Determine the [x, y] coordinate at the center of the cell enclosing the given text.  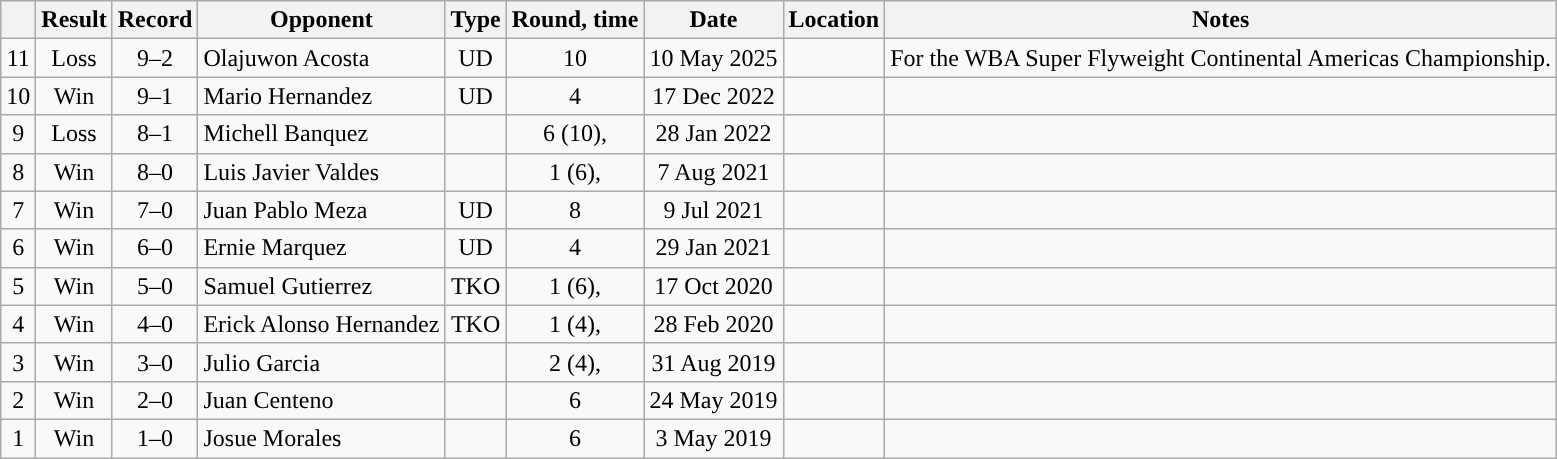
1–0 [155, 438]
2–0 [155, 400]
17 Dec 2022 [714, 96]
9 [18, 134]
3 May 2019 [714, 438]
9–1 [155, 96]
9–2 [155, 58]
2 [18, 400]
3 [18, 362]
2 (4), [575, 362]
Type [476, 20]
3–0 [155, 362]
28 Feb 2020 [714, 324]
Samuel Gutierrez [322, 286]
Julio Garcia [322, 362]
1 [18, 438]
Erick Alonso Hernandez [322, 324]
31 Aug 2019 [714, 362]
Ernie Marquez [322, 248]
11 [18, 58]
4–0 [155, 324]
29 Jan 2021 [714, 248]
Round, time [575, 20]
Luis Javier Valdes [322, 172]
Josue Morales [322, 438]
8–1 [155, 134]
7 Aug 2021 [714, 172]
5–0 [155, 286]
Juan Centeno [322, 400]
Olajuwon Acosta [322, 58]
1 (4), [575, 324]
17 Oct 2020 [714, 286]
7 [18, 210]
9 Jul 2021 [714, 210]
5 [18, 286]
Juan Pablo Meza [322, 210]
28 Jan 2022 [714, 134]
Record [155, 20]
Location [834, 20]
Result [74, 20]
7–0 [155, 210]
Michell Banquez [322, 134]
8–0 [155, 172]
Date [714, 20]
6–0 [155, 248]
For the WBA Super Flyweight Continental Americas Championship. [1221, 58]
24 May 2019 [714, 400]
Notes [1221, 20]
Mario Hernandez [322, 96]
6 (10), [575, 134]
Opponent [322, 20]
10 May 2025 [714, 58]
